Determine the (x, y) coordinate at the center of the cell enclosing the given text.  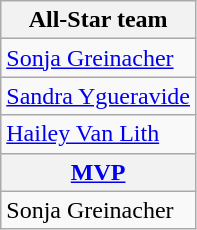
Hailey Van Lith (98, 134)
MVP (98, 172)
All-Star team (98, 20)
Sandra Ygueravide (98, 96)
